Capture the cell that displays the provided text and extract its (X, Y) central coordinate. 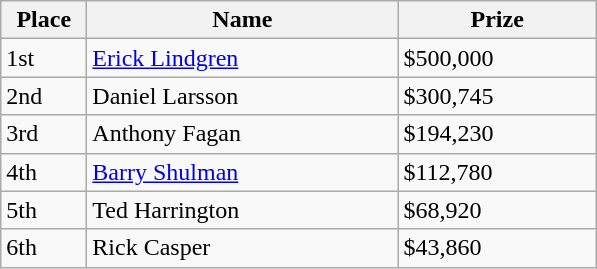
1st (44, 58)
$68,920 (498, 210)
2nd (44, 96)
$500,000 (498, 58)
Place (44, 20)
3rd (44, 134)
6th (44, 248)
Ted Harrington (242, 210)
Prize (498, 20)
$43,860 (498, 248)
4th (44, 172)
$300,745 (498, 96)
5th (44, 210)
Anthony Fagan (242, 134)
Daniel Larsson (242, 96)
Erick Lindgren (242, 58)
Rick Casper (242, 248)
Name (242, 20)
Barry Shulman (242, 172)
$112,780 (498, 172)
$194,230 (498, 134)
